Extract the (X, Y) coordinate from the center of the cell holding the provided text.  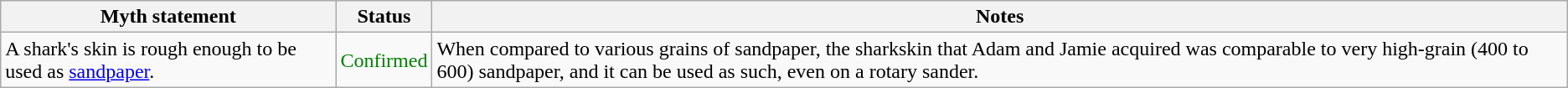
Confirmed (384, 60)
Status (384, 17)
Myth statement (168, 17)
A shark's skin is rough enough to be used as sandpaper. (168, 60)
Notes (1000, 17)
